From the cell containing the given text, extract its center point as (x, y) coordinate. 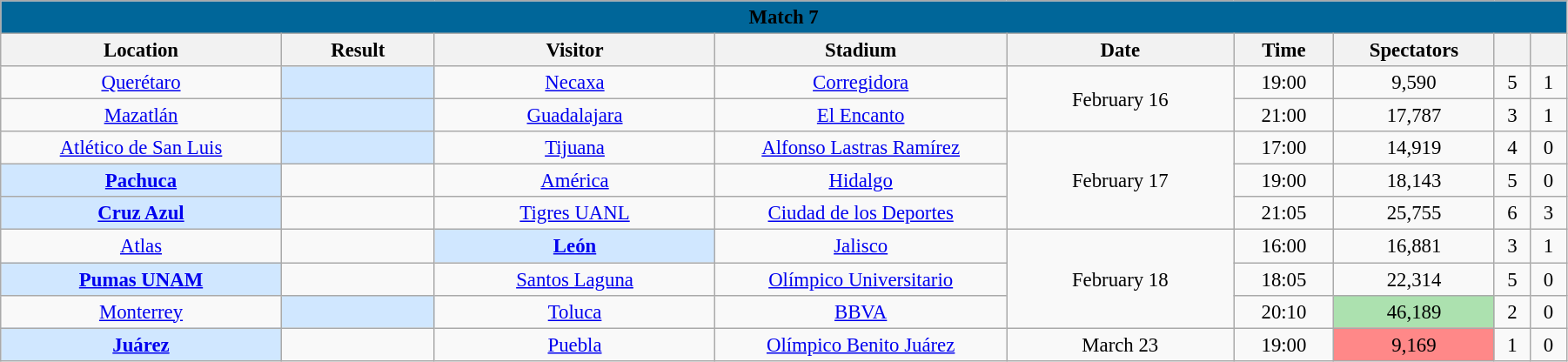
El Encanto (861, 116)
February 18 (1121, 278)
Tigres UANL (574, 213)
Pachuca (141, 181)
Toluca (574, 312)
Atlas (141, 246)
17,787 (1414, 116)
Spectators (1414, 50)
22,314 (1414, 279)
Juárez (141, 345)
2 (1512, 312)
Cruz Azul (141, 213)
Stadium (861, 50)
Olímpico Universitario (861, 279)
Match 7 (784, 17)
Santos Laguna (574, 279)
March 23 (1121, 345)
Hidalgo (861, 181)
Result (358, 50)
Location (141, 50)
Monterrey (141, 312)
18,143 (1414, 181)
6 (1512, 213)
February 17 (1121, 181)
Alfonso Lastras Ramírez (861, 148)
BBVA (861, 312)
Ciudad de los Deportes (861, 213)
Tijuana (574, 148)
América (574, 181)
Mazatlán (141, 116)
Olímpico Benito Juárez (861, 345)
Corregidora (861, 83)
18:05 (1284, 279)
Puebla (574, 345)
León (574, 246)
Pumas UNAM (141, 279)
Guadalajara (574, 116)
46,189 (1414, 312)
21:05 (1284, 213)
Visitor (574, 50)
Jalisco (861, 246)
4 (1512, 148)
9,590 (1414, 83)
20:10 (1284, 312)
9,169 (1414, 345)
25,755 (1414, 213)
14,919 (1414, 148)
Querétaro (141, 83)
16:00 (1284, 246)
Necaxa (574, 83)
21:00 (1284, 116)
16,881 (1414, 246)
Time (1284, 50)
Atlético de San Luis (141, 148)
17:00 (1284, 148)
February 16 (1121, 99)
Date (1121, 50)
